Capture the cell that displays the provided text and extract its [x, y] central coordinate. 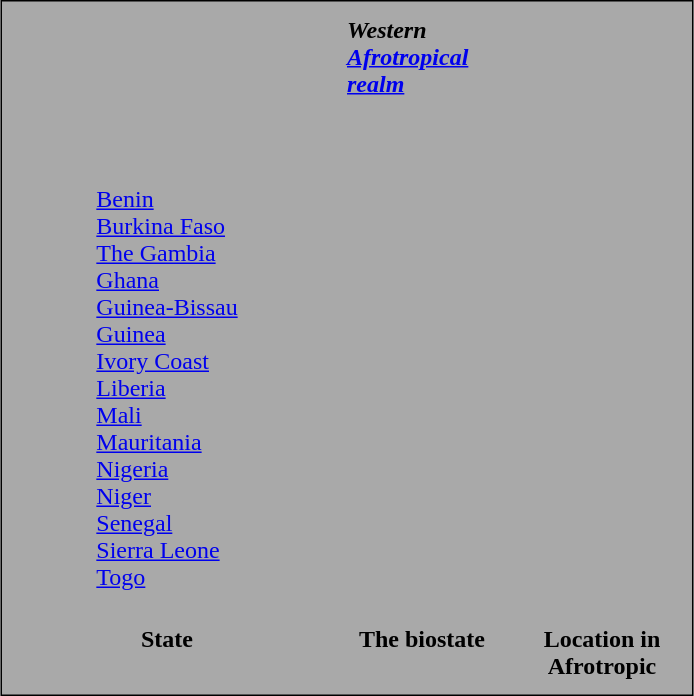
Western Afrotropical realm [422, 58]
The biostate [422, 652]
Location in Afrotropic [602, 652]
State [167, 652]
